Return the [X, Y] coordinate for the center point of the cell that contains the specified text.  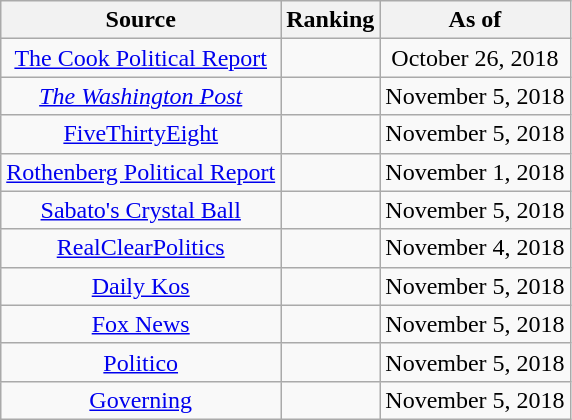
As of [475, 20]
Source [141, 20]
The Cook Political Report [141, 58]
November 1, 2018 [475, 172]
November 4, 2018 [475, 248]
FiveThirtyEight [141, 134]
The Washington Post [141, 96]
Ranking [330, 20]
Sabato's Crystal Ball [141, 210]
Daily Kos [141, 286]
RealClearPolitics [141, 248]
Governing [141, 400]
Politico [141, 362]
Fox News [141, 324]
Rothenberg Political Report [141, 172]
October 26, 2018 [475, 58]
